Return [X, Y] of the center of cell containing provided text 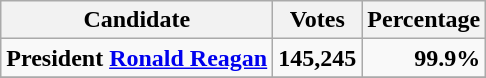
Votes [318, 20]
President Ronald Reagan [137, 58]
99.9% [424, 58]
145,245 [318, 58]
Candidate [137, 20]
Percentage [424, 20]
